For the text-containing cell, return its midpoint in (X, Y) coordinate format. 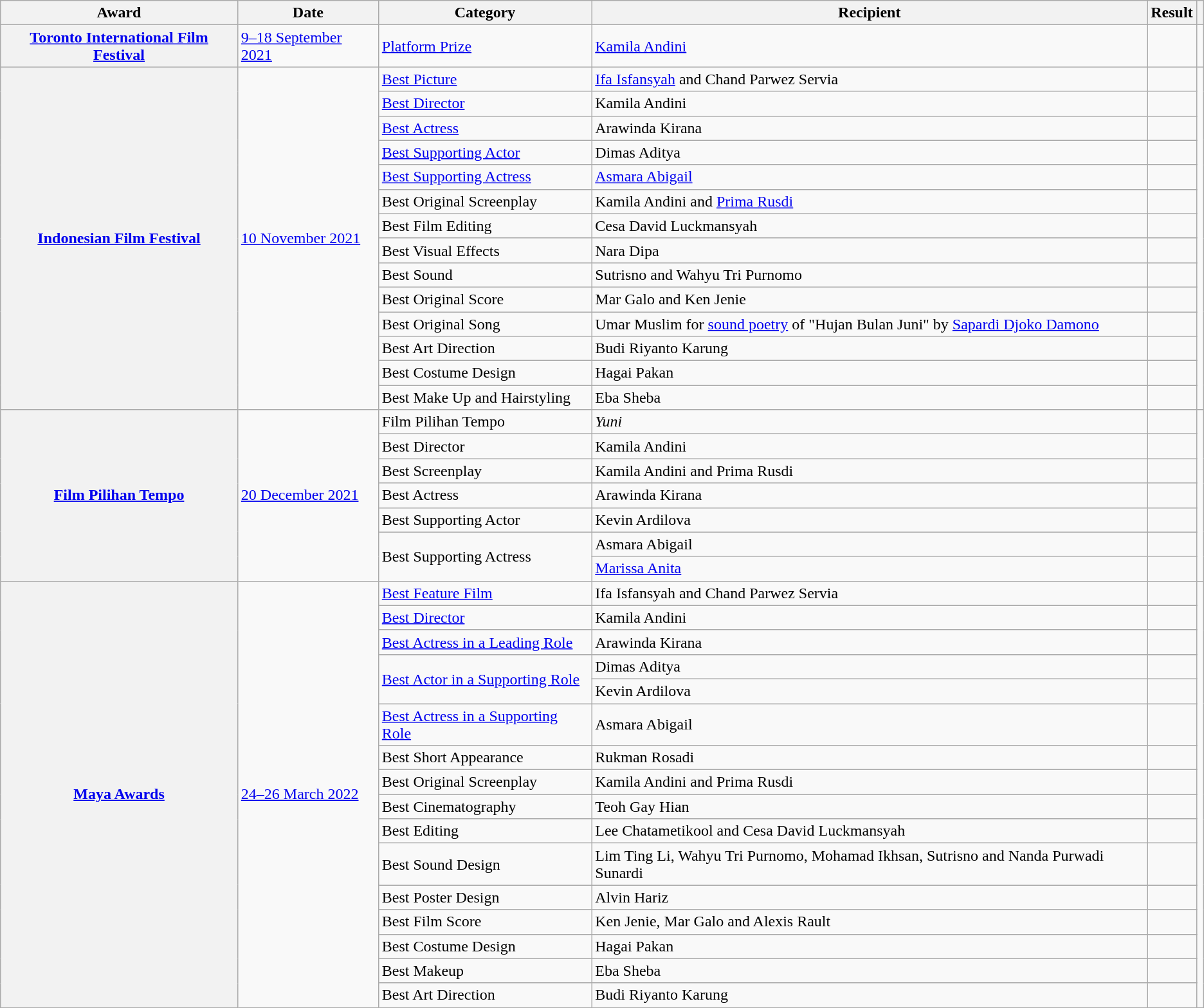
Date (307, 13)
Teoh Gay Hian (870, 807)
Maya Awards (120, 794)
Best Editing (485, 831)
Best Poster Design (485, 897)
Best Screenplay (485, 471)
Best Actress in a Supporting Role (485, 724)
Umar Muslim for sound poetry of "Hujan Bulan Juni" by Sapardi Djoko Damono (870, 324)
Best Makeup (485, 971)
Yuni (870, 422)
Recipient (870, 13)
Lim Ting Li, Wahyu Tri Purnomo, Mohamad Ikhsan, Sutrisno and Nanda Purwadi Sunardi (870, 865)
Best Film Editing (485, 226)
Best Original Song (485, 324)
Best Sound Design (485, 865)
Best Actress in a Leading Role (485, 642)
Best Cinematography (485, 807)
Best Sound (485, 275)
Cesa David Luckmansyah (870, 226)
Best Visual Effects (485, 250)
20 December 2021 (307, 495)
Indonesian Film Festival (120, 238)
Alvin Hariz (870, 897)
Lee Chatametikool and Cesa David Luckmansyah (870, 831)
Award (120, 13)
Best Feature Film (485, 593)
Sutrisno and Wahyu Tri Purnomo (870, 275)
24–26 March 2022 (307, 794)
Marissa Anita (870, 569)
10 November 2021 (307, 238)
Mar Galo and Ken Jenie (870, 299)
Toronto International Film Festival (120, 46)
Best Original Score (485, 299)
Result (1172, 13)
Best Picture (485, 79)
Rukman Rosadi (870, 758)
Best Make Up and Hairstyling (485, 398)
Ken Jenie, Mar Galo and Alexis Rault (870, 922)
Category (485, 13)
Best Short Appearance (485, 758)
Best Actor in a Supporting Role (485, 679)
9–18 September 2021 (307, 46)
Best Film Score (485, 922)
Nara Dipa (870, 250)
Platform Prize (485, 46)
